Output the (x, y) coordinate of the center of the cell containing the given text.  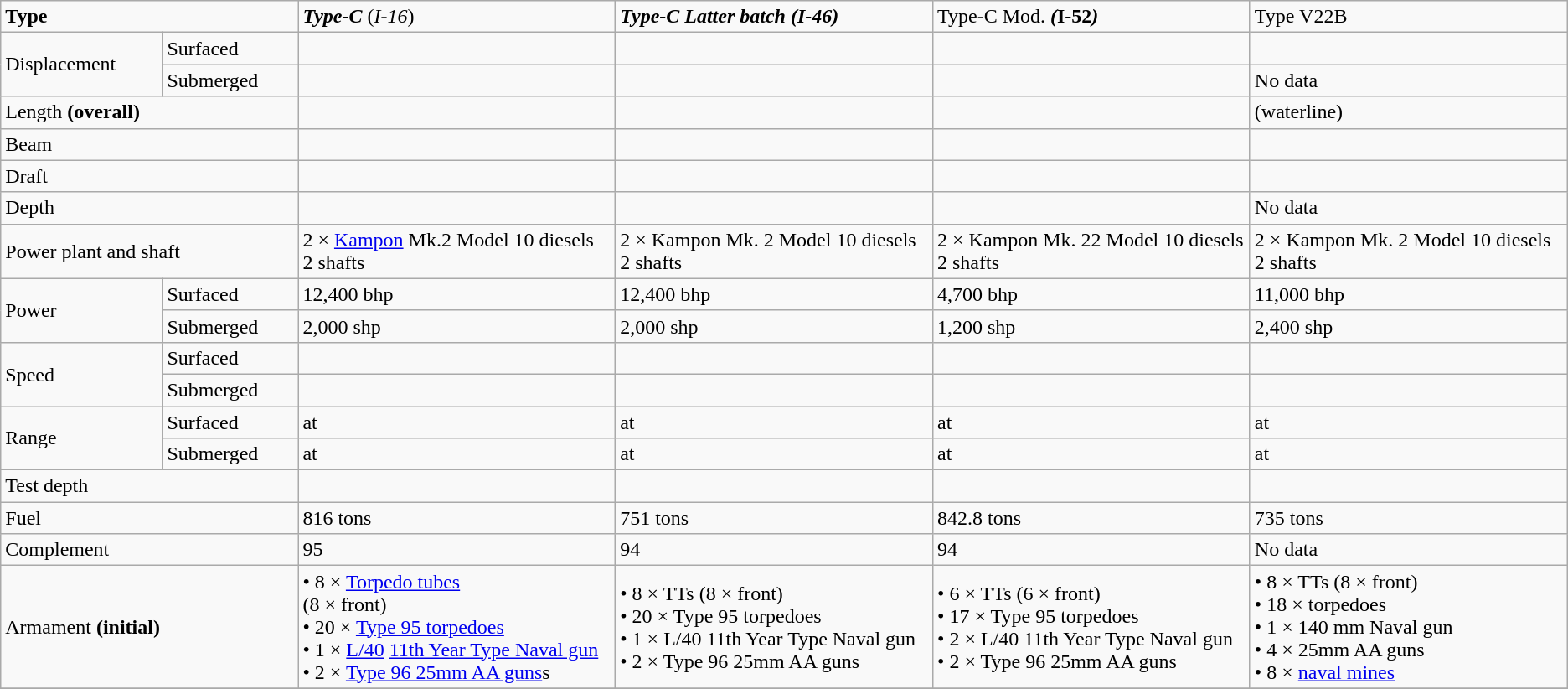
Length (overall) (149, 112)
Displacement (82, 65)
Depth (149, 208)
Fuel (149, 518)
Range (82, 438)
Type-C Latter batch (I-46) (774, 17)
Type-C (I-16) (457, 17)
Draft (149, 176)
Complement (149, 550)
2,400 shp (1409, 326)
4,700 bhp (1091, 294)
Armament (initial) (149, 627)
2 × Kampon Mk. 22 Model 10 diesels2 shafts (1091, 251)
Power (82, 310)
816 tons (457, 518)
11,000 bhp (1409, 294)
• 6 × TTs (6 × front)• 17 × Type 95 torpedoes• 2 × L/40 11th Year Type Naval gun• 2 × Type 96 25mm AA guns (1091, 627)
95 (457, 550)
Test depth (149, 486)
• 8 × TTs (8 × front)• 20 × Type 95 torpedoes• 1 × L/40 11th Year Type Naval gun• 2 × Type 96 25mm AA guns (774, 627)
• 8 × TTs (8 × front)• 18 × torpedoes• 1 × 140 mm Naval gun• 4 × 25mm AA guns• 8 × naval mines (1409, 627)
1,200 shp (1091, 326)
• 8 × Torpedo tubes(8 × front)• 20 × Type 95 torpedoes• 1 × L/40 11th Year Type Naval gun• 2 × Type 96 25mm AA gunss (457, 627)
Power plant and shaft (149, 251)
Type V22B (1409, 17)
735 tons (1409, 518)
Beam (149, 144)
842.8 tons (1091, 518)
Speed (82, 374)
751 tons (774, 518)
(waterline) (1409, 112)
Type-C Mod. (I-52) (1091, 17)
Type (149, 17)
2 × Kampon Mk.2 Model 10 diesels2 shafts (457, 251)
